Capture the cell that displays the provided text and extract its [x, y] central coordinate. 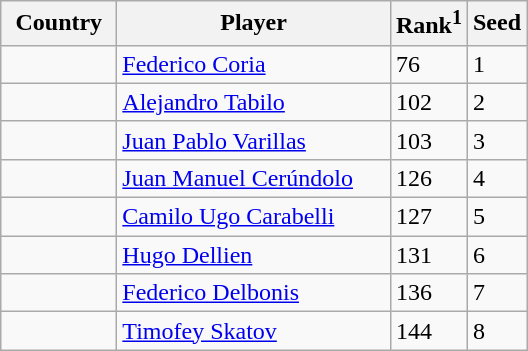
Country [59, 24]
127 [428, 217]
103 [428, 140]
5 [496, 217]
Timofey Skatov [254, 331]
8 [496, 331]
Juan Manuel Cerúndolo [254, 178]
136 [428, 293]
Player [254, 24]
2 [496, 102]
6 [496, 255]
Hugo Dellien [254, 255]
Rank1 [428, 24]
4 [496, 178]
144 [428, 331]
Juan Pablo Varillas [254, 140]
102 [428, 102]
Alejandro Tabilo [254, 102]
76 [428, 64]
Federico Delbonis [254, 293]
7 [496, 293]
Camilo Ugo Carabelli [254, 217]
Federico Coria [254, 64]
3 [496, 140]
1 [496, 64]
131 [428, 255]
Seed [496, 24]
126 [428, 178]
